Identify which cell holds the provided text, then report its (X, Y) central coordinate. 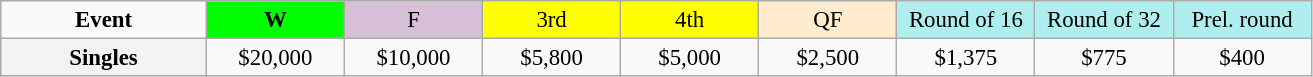
$5,000 (690, 58)
Round of 16 (966, 20)
4th (690, 20)
$5,800 (552, 58)
Event (104, 20)
3rd (552, 20)
Round of 32 (1104, 20)
QF (828, 20)
$20,000 (275, 58)
$400 (1242, 58)
$1,375 (966, 58)
W (275, 20)
F (413, 20)
$10,000 (413, 58)
Singles (104, 58)
$775 (1104, 58)
$2,500 (828, 58)
Prel. round (1242, 20)
